Detect which cell encompasses the target text, then output its (X, Y) center coordinate. 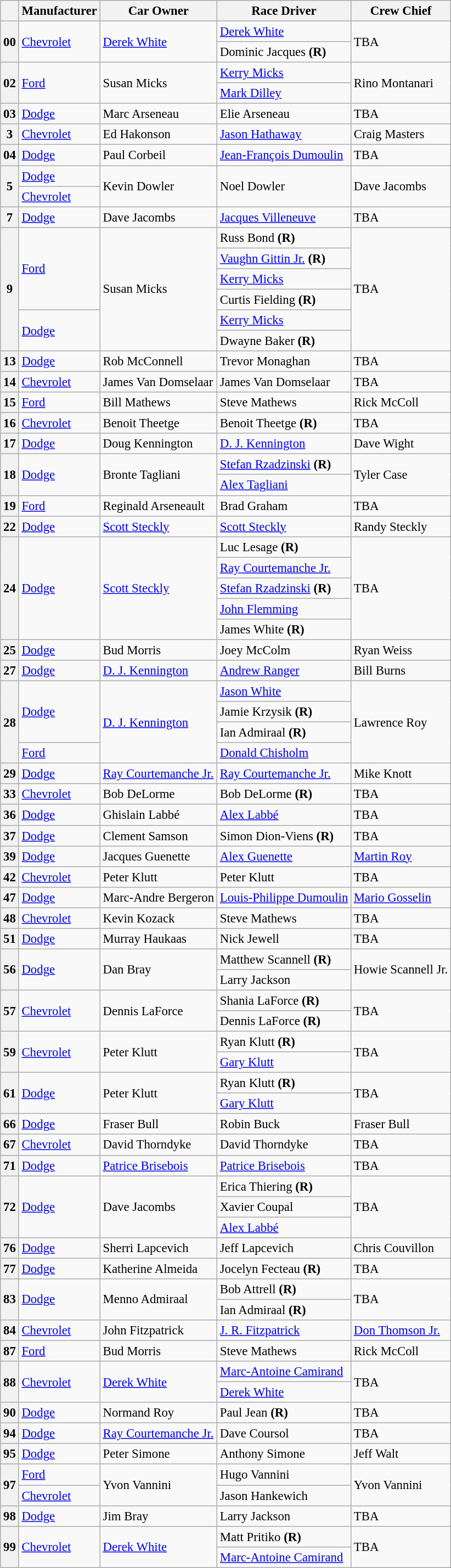
87 (10, 1351)
John Fitzpatrick (158, 1331)
84 (10, 1331)
Brad Graham (284, 506)
Joey McColm (284, 650)
25 (10, 650)
66 (10, 1124)
Peter Simone (158, 1454)
Reginald Arseneault (158, 506)
Jacques Villeneuve (284, 217)
Jacques Guenette (158, 856)
3 (10, 134)
29 (10, 774)
16 (10, 423)
04 (10, 155)
5 (10, 186)
Shania LaForce (R) (284, 1000)
James White (R) (284, 630)
56 (10, 970)
13 (10, 361)
67 (10, 1145)
71 (10, 1165)
14 (10, 382)
36 (10, 815)
Jocelyn Fecteau (R) (284, 1269)
Matthew Scannell (R) (284, 959)
Elie Arseneau (284, 114)
Alex Tagliani (284, 485)
Bob Attrell (R) (284, 1289)
42 (10, 877)
03 (10, 114)
Craig Masters (401, 134)
9 (10, 289)
39 (10, 856)
Vaughn Gittin Jr. (R) (284, 258)
Bob DeLorme (158, 795)
17 (10, 444)
Luc Lesage (R) (284, 547)
88 (10, 1382)
Randy Steckly (401, 527)
Jeff Walt (401, 1454)
Menno Admiraal (158, 1300)
Bob DeLorme (R) (284, 795)
97 (10, 1485)
Ryan Weiss (401, 650)
00 (10, 42)
Clement Samson (158, 836)
Sherri Lapcevich (158, 1248)
Howie Scannell Jr. (401, 970)
02 (10, 83)
Dennis LaForce (158, 1010)
Rob McConnell (158, 361)
15 (10, 403)
Jim Bray (158, 1516)
83 (10, 1300)
Hugo Vannini (284, 1475)
Dennis LaForce (R) (284, 1021)
Martin Roy (401, 856)
Simon Dion-Viens (R) (284, 836)
Chris Couvillon (401, 1248)
61 (10, 1094)
Marc Arseneau (158, 114)
Katherine Almeida (158, 1269)
Jason Hankewich (284, 1496)
94 (10, 1434)
J. R. Fitzpatrick (284, 1331)
Dave Wight (401, 444)
Matt Pritiko (R) (284, 1537)
57 (10, 1010)
Noel Dowler (284, 186)
Paul Jean (R) (284, 1413)
Mario Gosselin (401, 897)
Ed Hakonson (158, 134)
Normand Roy (158, 1413)
Trevor Monaghan (284, 361)
Kevin Kozack (158, 918)
19 (10, 506)
Doug Kennington (158, 444)
Dominic Jacques (R) (284, 52)
Dwayne Baker (R) (284, 341)
Jeff Lapcevich (284, 1248)
22 (10, 527)
77 (10, 1269)
Paul Corbeil (158, 155)
Erica Thiering (R) (284, 1186)
Mark Dilley (284, 93)
37 (10, 836)
Donald Chisholm (284, 753)
28 (10, 722)
Bill Burns (401, 671)
Crew Chief (401, 11)
Dan Bray (158, 970)
John Flemming (284, 609)
Benoit Theetge (R) (284, 423)
Nick Jewell (284, 939)
24 (10, 588)
Rino Montanari (401, 83)
Jean-François Dumoulin (284, 155)
Lawrence Roy (401, 722)
27 (10, 671)
Jamie Krzysik (R) (284, 712)
76 (10, 1248)
Curtis Fielding (R) (284, 299)
Xavier Coupal (284, 1207)
98 (10, 1516)
Benoit Theetge (158, 423)
95 (10, 1454)
48 (10, 918)
Car Owner (158, 11)
72 (10, 1207)
Andrew Ranger (284, 671)
Russ Bond (R) (284, 237)
Ghislain Labbé (158, 815)
Bill Mathews (158, 403)
18 (10, 475)
Murray Haukaas (158, 939)
47 (10, 897)
Jason Hathaway (284, 134)
33 (10, 795)
Robin Buck (284, 1124)
59 (10, 1052)
Jason White (284, 692)
Marc-Andre Bergeron (158, 897)
90 (10, 1413)
Anthony Simone (284, 1454)
Mike Knott (401, 774)
7 (10, 217)
Tyler Case (401, 475)
Race Driver (284, 11)
Kevin Dowler (158, 186)
51 (10, 939)
Alex Guenette (284, 856)
99 (10, 1547)
Louis-Philippe Dumoulin (284, 897)
Bronte Tagliani (158, 475)
Manufacturer (59, 11)
Dave Coursol (284, 1434)
Don Thomson Jr. (401, 1331)
